Return (X, Y) of the center of cell containing provided text 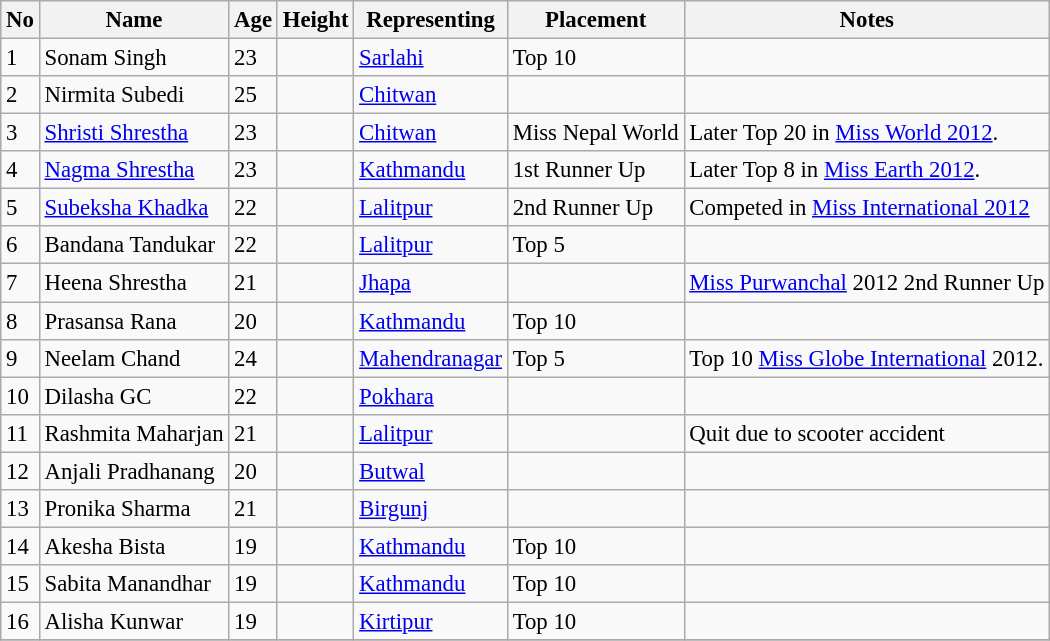
Sarlahi (431, 58)
Height (315, 20)
Top 10 Miss Globe International 2012. (867, 358)
Rashmita Maharjan (134, 433)
Dilasha GC (134, 396)
1 (20, 58)
7 (20, 283)
Representing (431, 20)
Sabita Manandhar (134, 584)
Name (134, 20)
Sonam Singh (134, 58)
2 (20, 95)
11 (20, 433)
15 (20, 584)
13 (20, 509)
Pronika Sharma (134, 509)
25 (254, 95)
Miss Purwanchal 2012 2nd Runner Up (867, 283)
Subeksha Khadka (134, 208)
Miss Nepal World (596, 133)
Alisha Kunwar (134, 621)
6 (20, 245)
4 (20, 170)
2nd Runner Up (596, 208)
9 (20, 358)
Nirmita Subedi (134, 95)
Placement (596, 20)
No (20, 20)
1st Runner Up (596, 170)
Later Top 20 in Miss World 2012. (867, 133)
Akesha Bista (134, 546)
Quit due to scooter accident (867, 433)
Anjali Pradhanang (134, 471)
Shristi Shrestha (134, 133)
14 (20, 546)
Competed in Miss International 2012 (867, 208)
12 (20, 471)
Notes (867, 20)
Later Top 8 in Miss Earth 2012. (867, 170)
10 (20, 396)
Pokhara (431, 396)
8 (20, 321)
Prasansa Rana (134, 321)
Heena Shrestha (134, 283)
Neelam Chand (134, 358)
Birgunj (431, 509)
Bandana Tandukar (134, 245)
Jhapa (431, 283)
16 (20, 621)
3 (20, 133)
Nagma Shrestha (134, 170)
Butwal (431, 471)
Mahendranagar (431, 358)
Kirtipur (431, 621)
24 (254, 358)
Age (254, 20)
5 (20, 208)
